Output the [X, Y] coordinate of the center of the cell containing the given text.  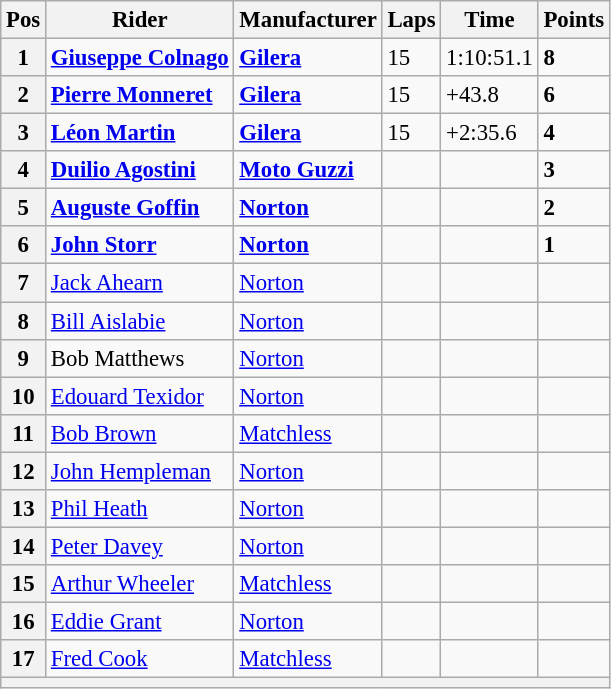
Moto Guzzi [308, 170]
Jack Ahearn [140, 283]
Auguste Goffin [140, 208]
Eddie Grant [140, 621]
Léon Martin [140, 133]
12 [24, 471]
Phil Heath [140, 509]
+2:35.6 [490, 133]
Arthur Wheeler [140, 584]
Rider [140, 20]
17 [24, 659]
Fred Cook [140, 659]
Manufacturer [308, 20]
Duilio Agostini [140, 170]
Giuseppe Colnago [140, 58]
Pierre Monneret [140, 95]
14 [24, 546]
10 [24, 396]
Laps [412, 20]
John Storr [140, 245]
13 [24, 509]
16 [24, 621]
1:10:51.1 [490, 58]
11 [24, 433]
Bob Matthews [140, 358]
Edouard Texidor [140, 396]
Peter Davey [140, 546]
+43.8 [490, 95]
Time [490, 20]
Bob Brown [140, 433]
Pos [24, 20]
5 [24, 208]
John Hempleman [140, 471]
7 [24, 283]
Bill Aislabie [140, 321]
Points [574, 20]
9 [24, 358]
